Search for the cell housing the specified text and yield its (x, y) center coordinate. 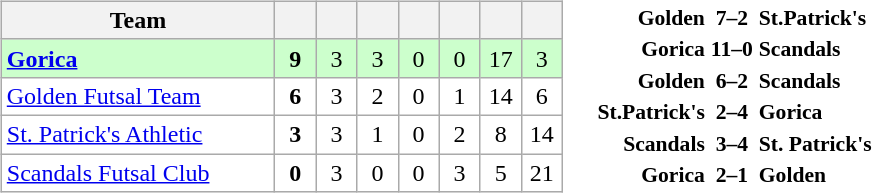
Scandals (651, 143)
11–0 (732, 49)
2–4 (732, 112)
17 (500, 58)
St. Patrick's Athletic (138, 134)
St.Patrick's (651, 112)
Golden Futsal Team (138, 96)
8 (500, 134)
21 (542, 173)
5 (500, 173)
6–2 (732, 80)
2–1 (732, 175)
Scandals Futsal Club (138, 173)
7–2 (732, 17)
Team (138, 20)
9 (296, 58)
3–4 (732, 143)
